Detect which cell encompasses the target text, then output its (X, Y) center coordinate. 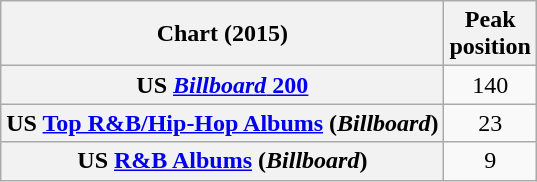
US R&B Albums (Billboard) (222, 161)
23 (490, 123)
US Billboard 200 (222, 85)
US Top R&B/Hip-Hop Albums (Billboard) (222, 123)
9 (490, 161)
Peak position (490, 34)
Chart (2015) (222, 34)
140 (490, 85)
